For the text-containing cell, return its midpoint in (x, y) coordinate format. 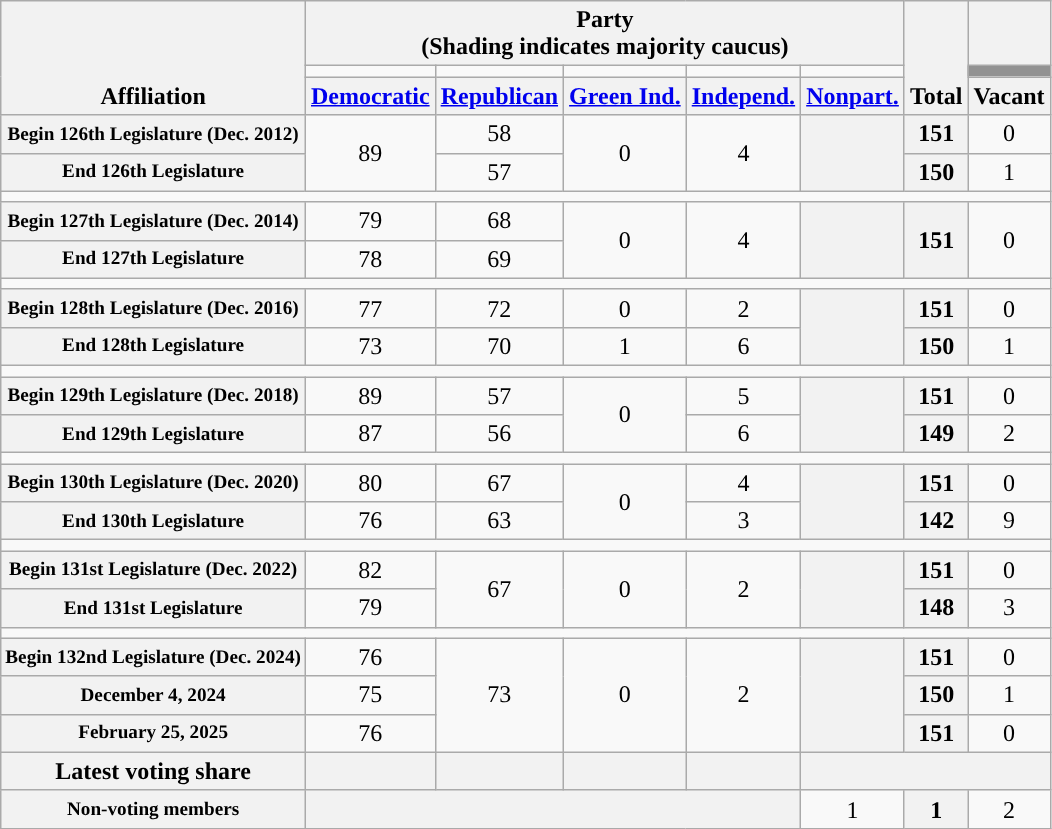
5 (743, 395)
56 (499, 434)
75 (370, 695)
78 (370, 259)
February 25, 2025 (154, 733)
Affiliation (154, 58)
149 (936, 434)
69 (499, 259)
Nonpart. (853, 96)
Vacant (1009, 96)
68 (499, 221)
Begin 129th Legislature (Dec. 2018) (154, 395)
9 (1009, 521)
87 (370, 434)
Democratic (370, 96)
Begin 128th Legislature (Dec. 2016) (154, 308)
End 129th Legislature (154, 434)
Total (936, 58)
Republican (499, 96)
Non-voting members (154, 809)
82 (370, 570)
End 130th Legislature (154, 521)
Begin 131st Legislature (Dec. 2022) (154, 570)
58 (499, 134)
Begin 130th Legislature (Dec. 2020) (154, 483)
December 4, 2024 (154, 695)
70 (499, 346)
72 (499, 308)
Begin 132nd Legislature (Dec. 2024) (154, 657)
Green Ind. (626, 96)
80 (370, 483)
End 126th Legislature (154, 172)
148 (936, 608)
End 128th Legislature (154, 346)
Latest voting share (154, 771)
142 (936, 521)
Party (Shading indicates majority caucus) (604, 34)
End 127th Legislature (154, 259)
Independ. (743, 96)
Begin 127th Legislature (Dec. 2014) (154, 221)
77 (370, 308)
End 131st Legislature (154, 608)
63 (499, 521)
Begin 126th Legislature (Dec. 2012) (154, 134)
